Return (x, y) of the center of cell containing provided text 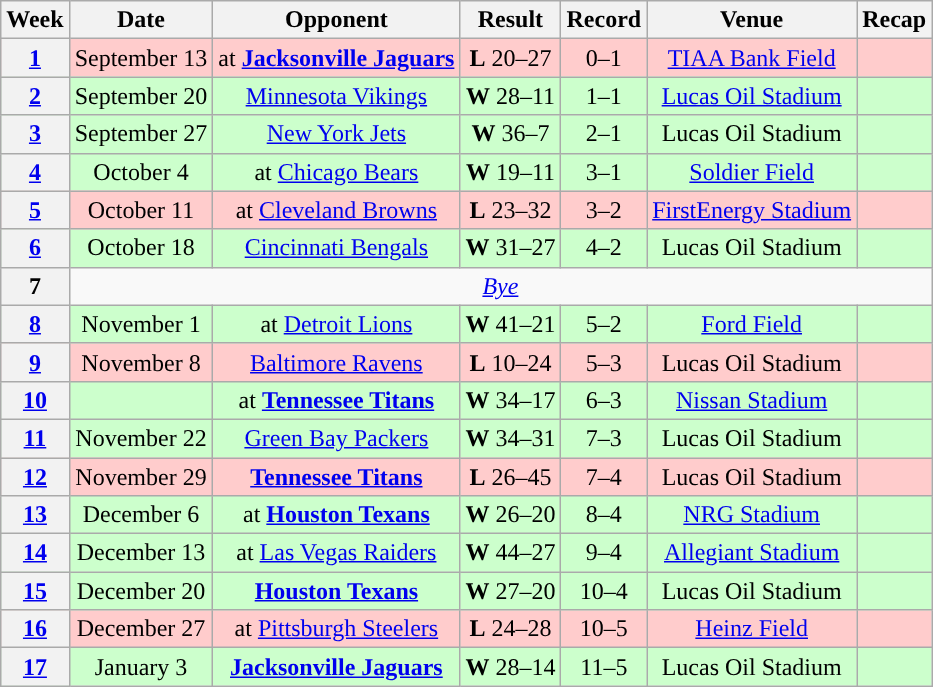
at Chicago Bears (336, 172)
1 (35, 58)
September 13 (141, 58)
10–5 (604, 629)
Nissan Stadium (752, 400)
November 22 (141, 438)
9–4 (604, 553)
9 (35, 362)
11–5 (604, 667)
Soldier Field (752, 172)
Recap (894, 20)
W 41–21 (510, 324)
November 1 (141, 324)
at Cleveland Browns (336, 210)
4–2 (604, 248)
1–1 (604, 96)
New York Jets (336, 134)
at Las Vegas Raiders (336, 553)
W 28–11 (510, 96)
September 27 (141, 134)
December 20 (141, 591)
Houston Texans (336, 591)
Ford Field (752, 324)
FirstEnergy Stadium (752, 210)
4 (35, 172)
7 (35, 286)
W 27–20 (510, 591)
W 36–7 (510, 134)
3 (35, 134)
NRG Stadium (752, 515)
Allegiant Stadium (752, 553)
September 20 (141, 96)
at Detroit Lions (336, 324)
TIAA Bank Field (752, 58)
11 (35, 438)
October 11 (141, 210)
Minnesota Vikings (336, 96)
3–2 (604, 210)
15 (35, 591)
W 28–14 (510, 667)
L 10–24 (510, 362)
12 (35, 477)
W 31–27 (510, 248)
December 6 (141, 515)
2 (35, 96)
Record (604, 20)
Opponent (336, 20)
6–3 (604, 400)
W 19–11 (510, 172)
L 23–32 (510, 210)
L 20–27 (510, 58)
at Jacksonville Jaguars (336, 58)
December 13 (141, 553)
Heinz Field (752, 629)
3–1 (604, 172)
10 (35, 400)
Jacksonville Jaguars (336, 667)
L 24–28 (510, 629)
W 34–31 (510, 438)
January 3 (141, 667)
Green Bay Packers (336, 438)
5–2 (604, 324)
October 4 (141, 172)
7–3 (604, 438)
8–4 (604, 515)
14 (35, 553)
Venue (752, 20)
Result (510, 20)
November 29 (141, 477)
Cincinnati Bengals (336, 248)
December 27 (141, 629)
L 26–45 (510, 477)
Tennessee Titans (336, 477)
Baltimore Ravens (336, 362)
10–4 (604, 591)
13 (35, 515)
at Houston Texans (336, 515)
7–4 (604, 477)
17 (35, 667)
W 34–17 (510, 400)
W 26–20 (510, 515)
0–1 (604, 58)
8 (35, 324)
Week (35, 20)
November 8 (141, 362)
5–3 (604, 362)
Date (141, 20)
16 (35, 629)
Bye (500, 286)
October 18 (141, 248)
at Tennessee Titans (336, 400)
at Pittsburgh Steelers (336, 629)
5 (35, 210)
W 44–27 (510, 553)
6 (35, 248)
2–1 (604, 134)
